Return (X, Y) of the center of cell containing provided text 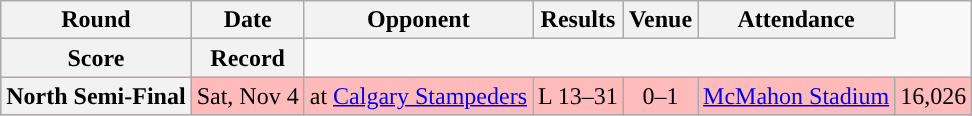
McMahon Stadium (796, 96)
Attendance (796, 20)
Round (96, 20)
Venue (660, 20)
Results (578, 20)
at Calgary Stampeders (418, 96)
16,026 (934, 96)
0–1 (660, 96)
L 13–31 (578, 96)
Sat, Nov 4 (248, 96)
Opponent (418, 20)
North Semi-Final (96, 96)
Record (248, 58)
Score (96, 58)
Date (248, 20)
